Scan for the cell matching the given text and deliver its (x, y) coordinate at center. 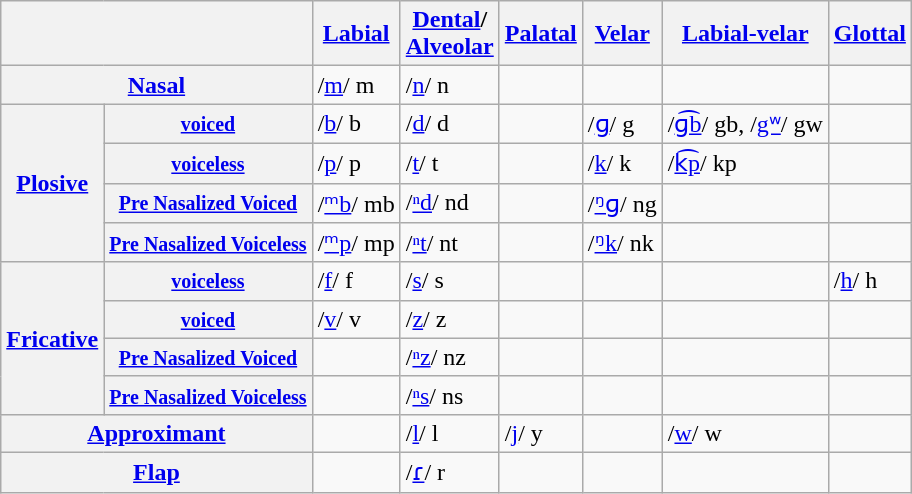
/b/ b (356, 124)
/h/ h (870, 281)
/j/ y (540, 433)
/ᵑɡ/ ng (622, 203)
Velar (622, 34)
Glottal (870, 34)
Flap (156, 472)
/n/ n (450, 85)
Dental/Alveolar (450, 34)
/ⁿd/ nd (450, 203)
/ᵑk/ nk (622, 243)
/k͡p/ kp (745, 163)
/ɾ/ r (450, 472)
/k/ k (622, 163)
Plosive (52, 183)
/s/ s (450, 281)
Palatal (540, 34)
Labial-velar (745, 34)
/v/ v (356, 319)
Nasal (156, 85)
/w/ w (745, 433)
/p/ p (356, 163)
/m/ m (356, 85)
/l/ l (450, 433)
/ⁿs/ ns (450, 395)
Approximant (156, 433)
/z/ z (450, 319)
/f/ f (356, 281)
/ⁿt/ nt (450, 243)
/ⁿz/ nz (450, 357)
Fricative (52, 338)
/d/ d (450, 124)
/ᵐp/ mp (356, 243)
/t/ t (450, 163)
/ɡ/ g (622, 124)
/ɡ͡b/ gb, /gʷ/ gw (745, 124)
Labial (356, 34)
/ᵐb/ mb (356, 203)
